Return [X, Y] of the center of cell containing provided text 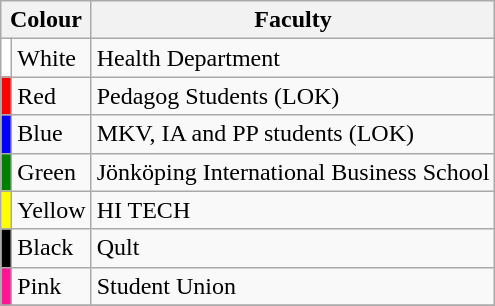
Student Union [293, 286]
Blue [52, 134]
White [52, 58]
HI TECH [293, 210]
Yellow [52, 210]
Health Department [293, 58]
Colour [46, 20]
Black [52, 248]
MKV, IA and PP students (LOK) [293, 134]
Faculty [293, 20]
Green [52, 172]
Red [52, 96]
Pink [52, 286]
Qult [293, 248]
Jönköping International Business School [293, 172]
Pedagog Students (LOK) [293, 96]
